Identify which cell holds the provided text, then report its [x, y] central coordinate. 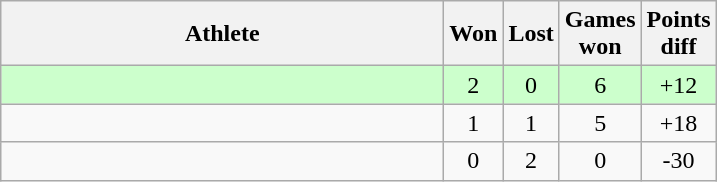
6 [600, 85]
Lost [531, 34]
5 [600, 123]
+18 [678, 123]
+12 [678, 85]
Gameswon [600, 34]
Pointsdiff [678, 34]
Won [474, 34]
-30 [678, 161]
Athlete [222, 34]
